Search for the cell housing the specified text and yield its [X, Y] center coordinate. 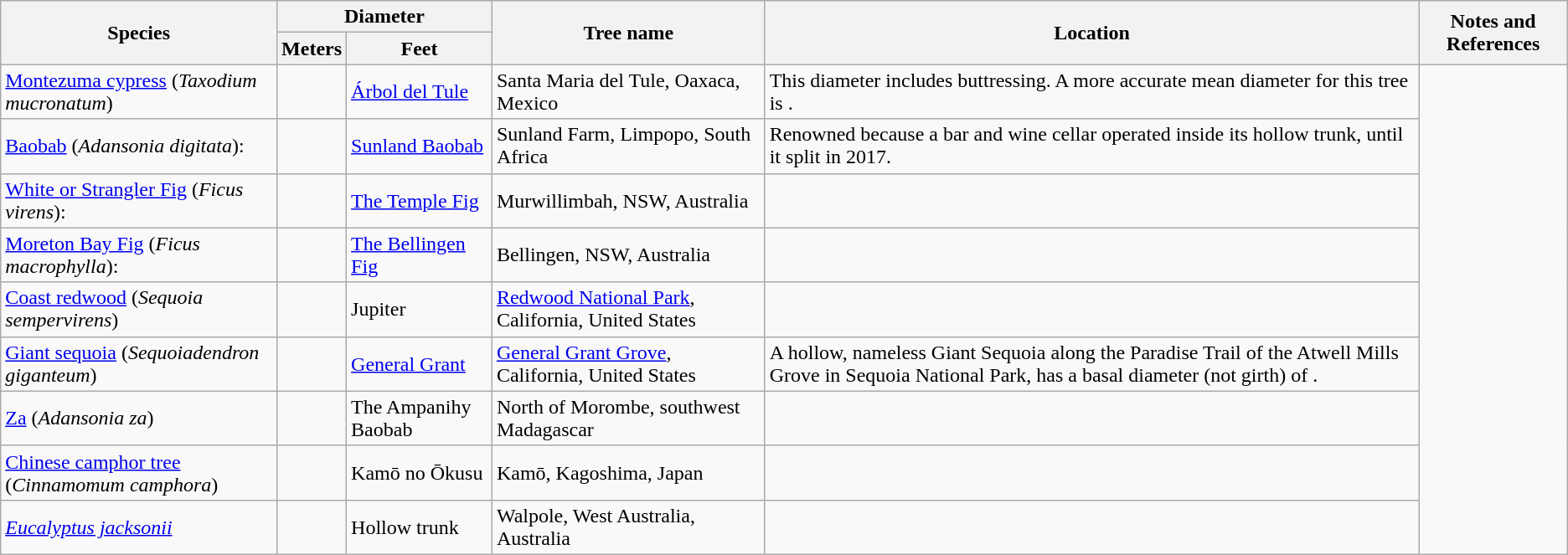
Hollow trunk [420, 527]
Bellingen, NSW, Australia [628, 254]
The Temple Fig [420, 201]
Kamō no Ōkusu [420, 472]
General Grant Grove, California, United States [628, 363]
A hollow, nameless Giant Sequoia along the Paradise Trail of the Atwell Mills Grove in Sequoia National Park, has a basal diameter (not girth) of . [1092, 363]
Redwood National Park, California, United States [628, 310]
Walpole, West Australia, Australia [628, 527]
Diameter [385, 17]
Location [1092, 33]
Moreton Bay Fig (Ficus macrophylla): [139, 254]
Chinese camphor tree (Cinnamomum camphora) [139, 472]
Baobab (Adansonia digitata): [139, 146]
Za (Adansonia za) [139, 419]
Kamō, Kagoshima, Japan [628, 472]
Sunland Farm, Limpopo, South Africa [628, 146]
The Bellingen Fig [420, 254]
Feet [420, 49]
Species [139, 33]
Jupiter [420, 310]
This diameter includes buttressing. A more accurate mean diameter for this tree is . [1092, 92]
Renowned because a bar and wine cellar operated inside its hollow trunk, until it split in 2017. [1092, 146]
Sunland Baobab [420, 146]
Giant sequoia (Sequoiadendron giganteum) [139, 363]
Meters [312, 49]
Eucalyptus jacksonii [139, 527]
Montezuma cypress (Taxodium mucronatum) [139, 92]
White or Strangler Fig (Ficus virens): [139, 201]
Murwillimbah, NSW, Australia [628, 201]
General Grant [420, 363]
Tree name [628, 33]
Notes and References [1493, 33]
North of Morombe, southwest Madagascar [628, 419]
Santa Maria del Tule, Oaxaca, Mexico [628, 92]
Árbol del Tule [420, 92]
The Ampanihy Baobab [420, 419]
Coast redwood (Sequoia sempervirens) [139, 310]
